Find where the given text appears and provide that cell's center as [X, Y] coordinate. 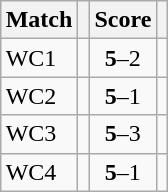
WC1 [39, 58]
Match [39, 20]
WC3 [39, 134]
WC2 [39, 96]
5–3 [123, 134]
Score [123, 20]
5–2 [123, 58]
WC4 [39, 172]
